From the cell containing the given text, extract its center point as (X, Y) coordinate. 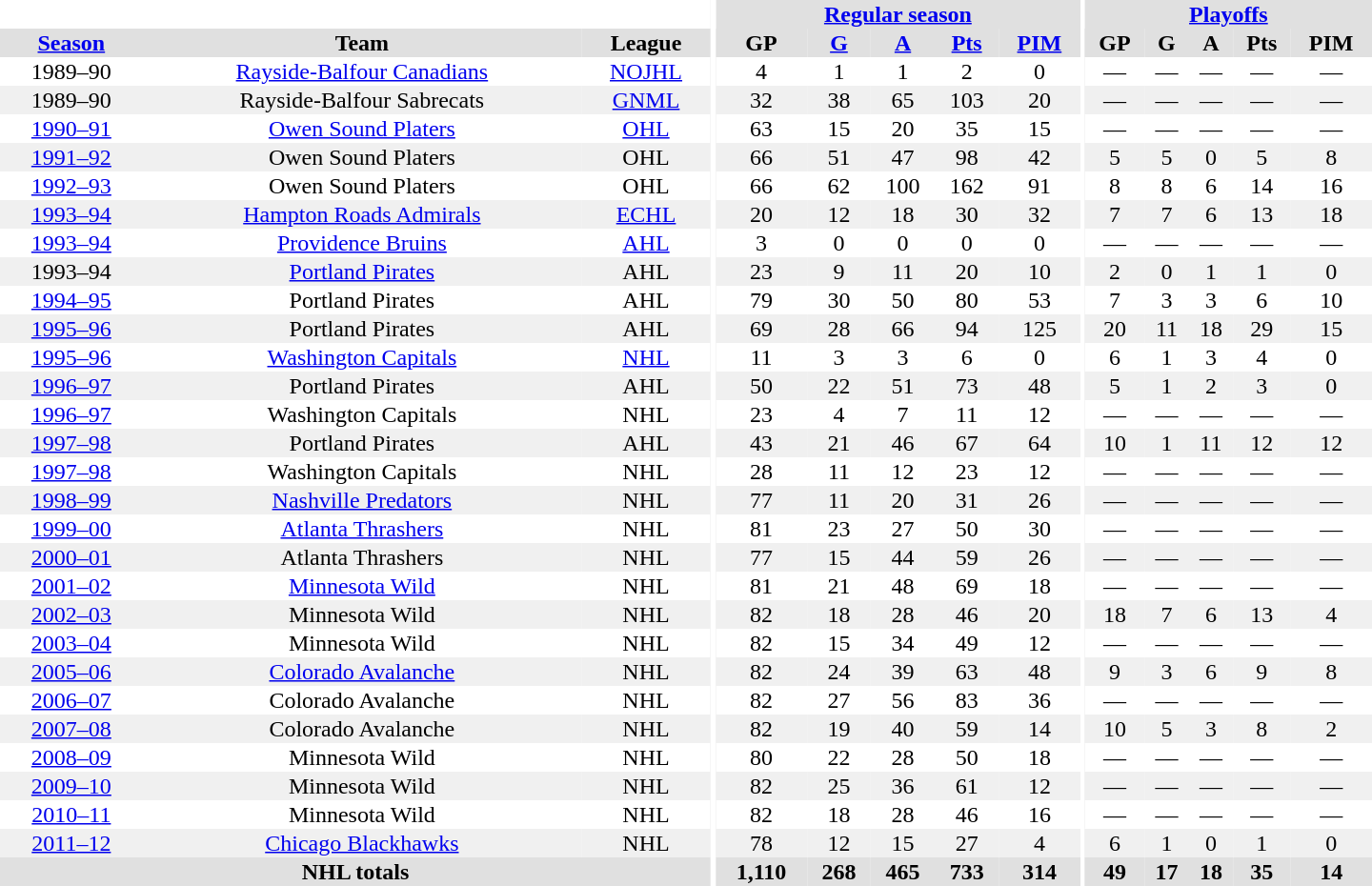
Hampton Roads Admirals (362, 214)
1994–95 (71, 300)
42 (1039, 157)
56 (903, 700)
Season (71, 43)
47 (903, 157)
Regular season (898, 14)
65 (903, 100)
Providence Bruins (362, 243)
94 (966, 329)
44 (903, 557)
2005–06 (71, 672)
38 (838, 100)
Rayside-Balfour Canadians (362, 71)
39 (903, 672)
733 (966, 872)
125 (1039, 329)
73 (966, 386)
1991–92 (71, 157)
1999–00 (71, 529)
64 (1039, 443)
268 (838, 872)
162 (966, 186)
91 (1039, 186)
24 (838, 672)
98 (966, 157)
34 (903, 643)
103 (966, 100)
1998–99 (71, 500)
2003–04 (71, 643)
62 (838, 186)
19 (838, 729)
2007–08 (71, 729)
2009–10 (71, 786)
2002–03 (71, 614)
NHL totals (355, 872)
40 (903, 729)
83 (966, 700)
1992–93 (71, 186)
25 (838, 786)
Playoffs (1229, 14)
17 (1166, 872)
2000–01 (71, 557)
Team (362, 43)
League (646, 43)
31 (966, 500)
NOJHL (646, 71)
GNML (646, 100)
29 (1261, 329)
314 (1039, 872)
100 (903, 186)
Rayside-Balfour Sabrecats (362, 100)
2011–12 (71, 843)
ECHL (646, 214)
43 (761, 443)
2001–02 (71, 586)
79 (761, 300)
2008–09 (71, 757)
465 (903, 872)
Nashville Predators (362, 500)
2006–07 (71, 700)
78 (761, 843)
1,110 (761, 872)
2010–11 (71, 815)
Chicago Blackhawks (362, 843)
67 (966, 443)
61 (966, 786)
53 (1039, 300)
1990–91 (71, 129)
